Pinpoint the cell where the given text exists, returning its (x, y) midpoint coordinate. 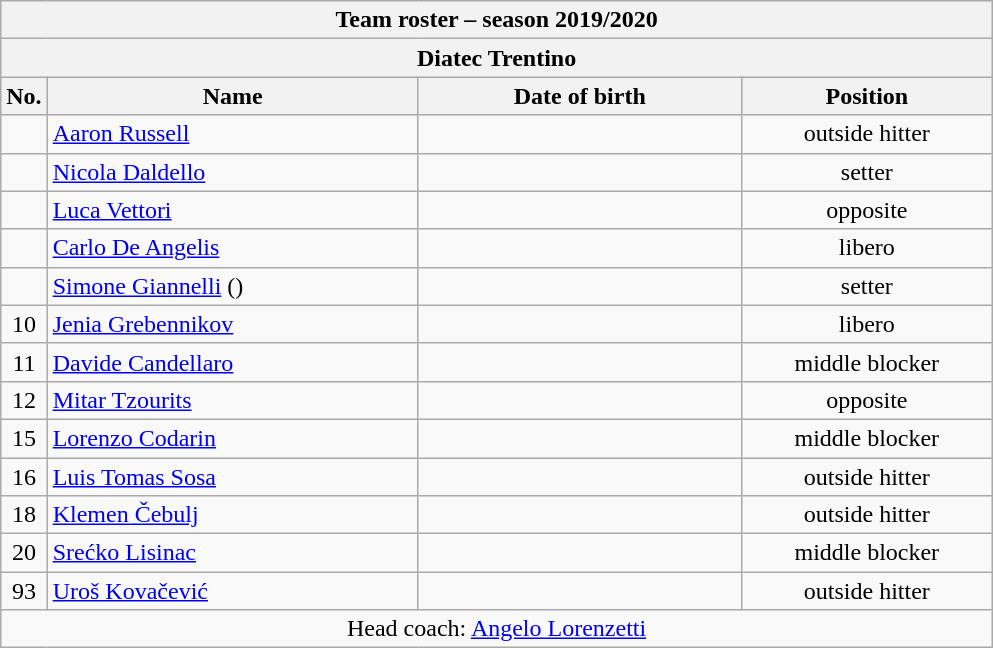
Head coach: Angelo Lorenzetti (497, 629)
Jenia Grebennikov (232, 324)
18 (24, 515)
Date of birth (580, 96)
Name (232, 96)
Luis Tomas Sosa (232, 477)
Lorenzo Codarin (232, 438)
Uroš Kovačević (232, 591)
16 (24, 477)
Davide Candellaro (232, 362)
Team roster – season 2019/2020 (497, 20)
Klemen Čebulj (232, 515)
12 (24, 400)
Position (866, 96)
20 (24, 553)
Srećko Lisinac (232, 553)
Mitar Tzourits (232, 400)
Nicola Daldello (232, 172)
No. (24, 96)
Carlo De Angelis (232, 248)
10 (24, 324)
15 (24, 438)
Luca Vettori (232, 210)
Simone Giannelli () (232, 286)
Aaron Russell (232, 134)
Diatec Trentino (497, 58)
93 (24, 591)
11 (24, 362)
